Output the (x, y) coordinate of the center of the cell containing the given text.  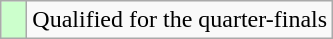
Qualified for the quarter-finals (180, 20)
